Provide the [x, y] coordinate of the cell's center where the given text is located.  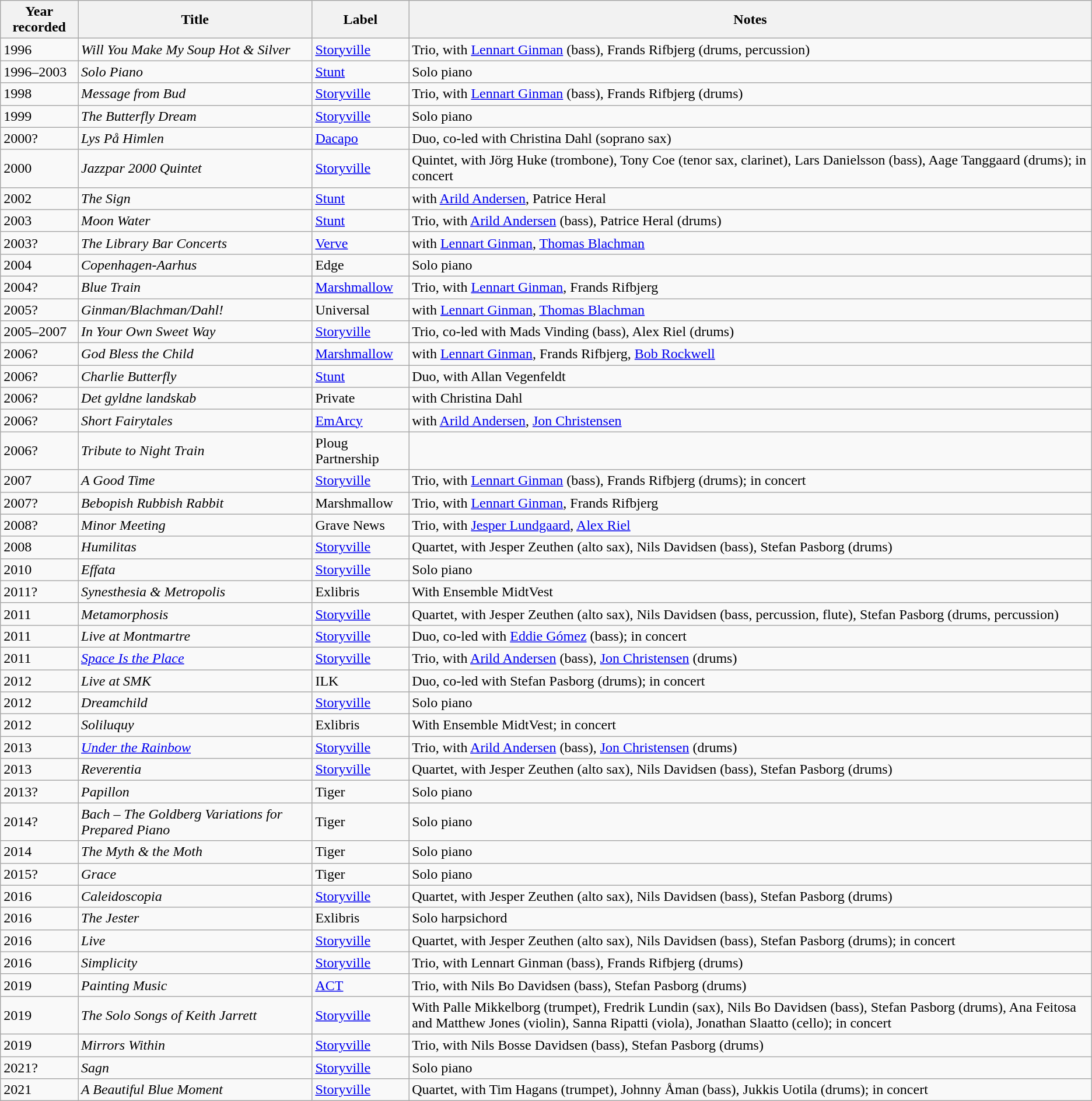
Verve [360, 243]
with Arild Andersen, Patrice Heral [750, 198]
The Library Bar Concerts [195, 243]
2014 [40, 852]
Grace [195, 874]
with Christina Dahl [750, 399]
2003? [40, 243]
Live [195, 941]
2021 [40, 1090]
Trio, with Nils Bo Davidsen (bass), Stefan Pasborg (drums) [750, 985]
Title [195, 20]
Will You Make My Soup Hot & Silver [195, 50]
Humilitas [195, 547]
Private [360, 399]
Universal [360, 310]
In Your Own Sweet Way [195, 332]
Trio, with Lennart Ginman (bass), Frands Rifbjerg (drums, percussion) [750, 50]
Quartet, with Tim Hagans (trumpet), Johnny Åman (bass), Jukkis Uotila (drums); in concert [750, 1090]
Label [360, 20]
Notes [750, 20]
Mirrors Within [195, 1045]
Moon Water [195, 221]
A Good Time [195, 481]
The Jester [195, 918]
EmArcy [360, 421]
2008? [40, 525]
Space Is the Place [195, 658]
2010 [40, 569]
Edge [360, 265]
Soliluquy [195, 725]
Solo harpsichord [750, 918]
Bebopish Rubbish Rabbit [195, 503]
Trio, with Nils Bosse Davidsen (bass), Stefan Pasborg (drums) [750, 1045]
2000 [40, 168]
The Butterfly Dream [195, 116]
Tribute to Night Train [195, 450]
Minor Meeting [195, 525]
Bach – The Goldberg Variations for Prepared Piano [195, 822]
2003 [40, 221]
With Ensemble MidtVest; in concert [750, 725]
Trio, with Arild Andersen (bass), Patrice Heral (drums) [750, 221]
Solo Piano [195, 72]
A Beautiful Blue Moment [195, 1090]
Painting Music [195, 985]
Trio, with Jesper Lundgaard, Alex Riel [750, 525]
2000? [40, 138]
2004 [40, 265]
Quintet, with Jörg Huke (trombone), Tony Coe (tenor sax, clarinet), Lars Danielsson (bass), Aage Tanggaard (drums); in concert [750, 168]
Quartet, with Jesper Zeuthen (alto sax), Nils Davidsen (bass), Stefan Pasborg (drums); in concert [750, 941]
Det gyldne landskab [195, 399]
Simplicity [195, 963]
Metamorphosis [195, 614]
Reverentia [195, 770]
Duo, co-led with Christina Dahl (soprano sax) [750, 138]
Trio, co-led with Mads Vinding (bass), Alex Riel (drums) [750, 332]
Copenhagen-Aarhus [195, 265]
Duo, with Allan Vegenfeldt [750, 376]
Synesthesia & Metropolis [195, 592]
Sagn [195, 1067]
The Myth & the Moth [195, 852]
Quartet, with Jesper Zeuthen (alto sax), Nils Davidsen (bass, percussion, flute), Stefan Pasborg (drums, percussion) [750, 614]
with Lennart Ginman, Frands Rifbjerg, Bob Rockwell [750, 354]
1996–2003 [40, 72]
Year recorded [40, 20]
The Sign [195, 198]
2002 [40, 198]
Jazzpar 2000 Quintet [195, 168]
2021? [40, 1067]
Dreamchild [195, 703]
Message from Bud [195, 94]
Ploug Partnership [360, 450]
Charlie Butterfly [195, 376]
2015? [40, 874]
ILK [360, 681]
2005? [40, 310]
Caleidoscopia [195, 896]
Live at SMK [195, 681]
Duo, co-led with Eddie Gómez (bass); in concert [750, 636]
1998 [40, 94]
Blue Train [195, 287]
Papillon [195, 792]
2011? [40, 592]
Ginman/Blachman/Dahl! [195, 310]
Trio, with Lennart Ginman (bass), Frands Rifbjerg (drums); in concert [750, 481]
Grave News [360, 525]
2007 [40, 481]
Under the Rainbow [195, 747]
The Solo Songs of Keith Jarrett [195, 1015]
Lys På Himlen [195, 138]
2004? [40, 287]
2008 [40, 547]
Short Fairytales [195, 421]
Dacapo [360, 138]
God Bless the Child [195, 354]
1999 [40, 116]
with Arild Andersen, Jon Christensen [750, 421]
Live at Montmartre [195, 636]
ACT [360, 985]
Effata [195, 569]
With Ensemble MidtVest [750, 592]
1996 [40, 50]
2005–2007 [40, 332]
Duo, co-led with Stefan Pasborg (drums); in concert [750, 681]
2013? [40, 792]
2014? [40, 822]
2007? [40, 503]
